Capture the cell that displays the provided text and extract its [X, Y] central coordinate. 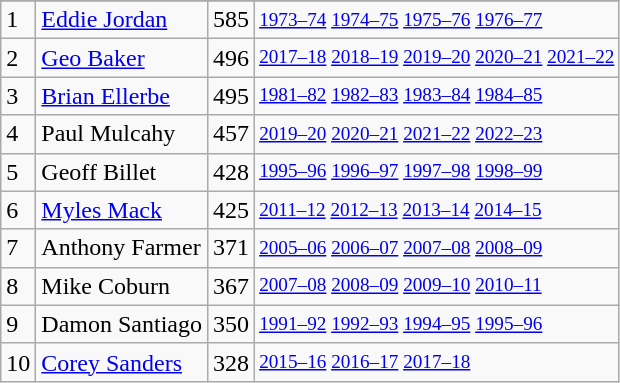
6 [18, 210]
Brian Ellerbe [122, 96]
2019–20 2020–21 2021–22 2022–23 [437, 134]
496 [232, 58]
2017–18 2018–19 2019–20 2020–21 2021–22 [437, 58]
Geoff Billet [122, 172]
Paul Mulcahy [122, 134]
428 [232, 172]
Corey Sanders [122, 362]
Damon Santiago [122, 324]
1981–82 1982–83 1983–84 1984–85 [437, 96]
5 [18, 172]
1991–92 1992–93 1994–95 1995–96 [437, 324]
10 [18, 362]
1 [18, 20]
7 [18, 248]
585 [232, 20]
Eddie Jordan [122, 20]
371 [232, 248]
4 [18, 134]
1973–74 1974–75 1975–76 1976–77 [437, 20]
2015–16 2016–17 2017–18 [437, 362]
2007–08 2008–09 2009–10 2010–11 [437, 286]
Myles Mack [122, 210]
Anthony Farmer [122, 248]
Geo Baker [122, 58]
425 [232, 210]
2 [18, 58]
8 [18, 286]
3 [18, 96]
9 [18, 324]
457 [232, 134]
350 [232, 324]
367 [232, 286]
495 [232, 96]
2005–06 2006–07 2007–08 2008–09 [437, 248]
1995–96 1996–97 1997–98 1998–99 [437, 172]
328 [232, 362]
2011–12 2012–13 2013–14 2014–15 [437, 210]
Mike Coburn [122, 286]
